Extract the (x, y) coordinate from the center of the cell holding the provided text.  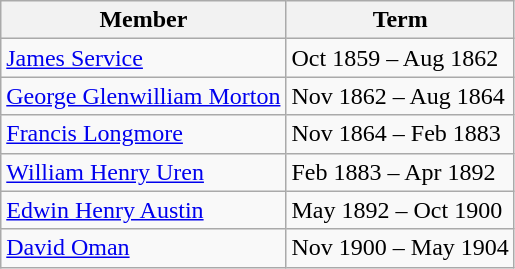
Member (144, 20)
David Oman (144, 248)
James Service (144, 58)
Nov 1900 – May 1904 (400, 248)
Feb 1883 – Apr 1892 (400, 172)
Francis Longmore (144, 134)
George Glenwilliam Morton (144, 96)
William Henry Uren (144, 172)
Nov 1862 – Aug 1864 (400, 96)
May 1892 – Oct 1900 (400, 210)
Term (400, 20)
Oct 1859 – Aug 1862 (400, 58)
Nov 1864 – Feb 1883 (400, 134)
Edwin Henry Austin (144, 210)
